Output the (x, y) coordinate of the center of the cell containing the given text.  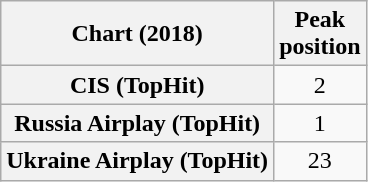
23 (320, 161)
Ukraine Airplay (TopHit) (138, 161)
2 (320, 85)
Russia Airplay (TopHit) (138, 123)
Chart (2018) (138, 34)
1 (320, 123)
Peakposition (320, 34)
CIS (TopHit) (138, 85)
